Capture the cell that displays the provided text and extract its [X, Y] central coordinate. 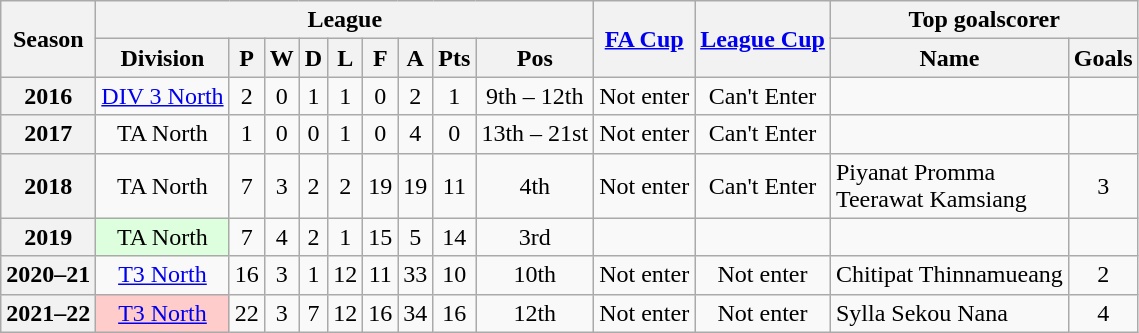
3rd [535, 237]
P [246, 58]
Division [162, 58]
Chitipat Thinnamueang [949, 275]
4th [535, 186]
2016 [48, 96]
9th – 12th [535, 96]
Top goalscorer [984, 20]
2018 [48, 186]
A [416, 58]
W [282, 58]
2020–21 [48, 275]
22 [246, 313]
2019 [48, 237]
15 [380, 237]
Season [48, 39]
FA Cup [644, 39]
Name [949, 58]
League Cup [763, 39]
10 [454, 275]
L [346, 58]
Goals [1103, 58]
Pts [454, 58]
DIV 3 North [162, 96]
League [345, 20]
Piyanat PrommaTeerawat Kamsiang [949, 186]
Sylla Sekou Nana [949, 313]
14 [454, 237]
F [380, 58]
Pos [535, 58]
33 [416, 275]
13th – 21st [535, 134]
2021–22 [48, 313]
2017 [48, 134]
10th [535, 275]
5 [416, 237]
34 [416, 313]
D [313, 58]
12th [535, 313]
